Return [x, y] of the center of cell containing provided text 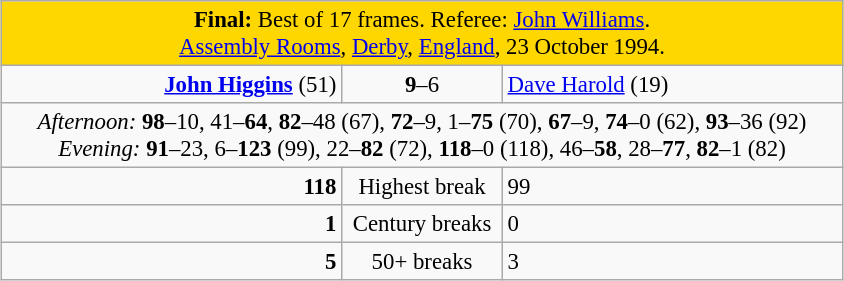
Dave Harold (19) [672, 85]
50+ breaks [422, 262]
5 [172, 262]
9–6 [422, 85]
1 [172, 224]
Final: Best of 17 frames. Referee: John Williams.Assembly Rooms, Derby, England, 23 October 1994. [422, 34]
0 [672, 224]
Century breaks [422, 224]
99 [672, 187]
John Higgins (51) [172, 85]
Highest break [422, 187]
118 [172, 187]
3 [672, 262]
